From the cell containing the given text, extract its center point as (x, y) coordinate. 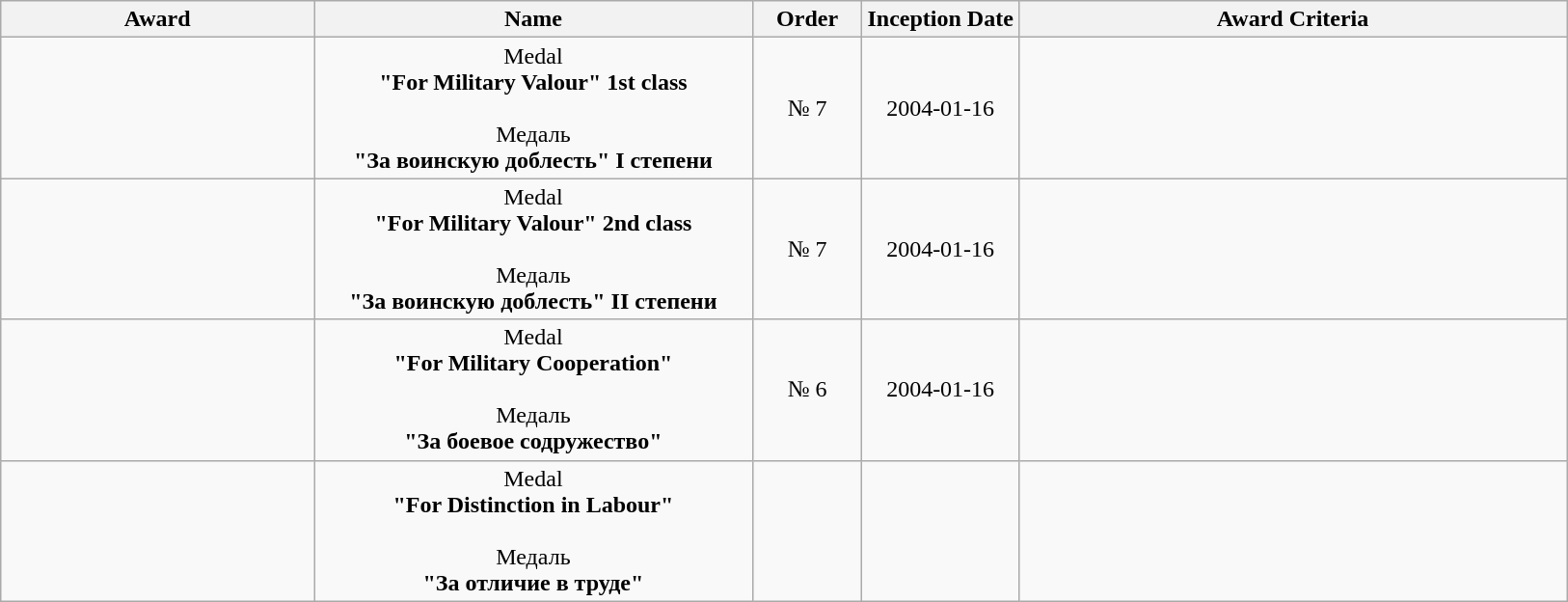
Medal"For Military Valour" 1st classМедаль"За воинскую доблесть" I степени (534, 108)
Name (534, 19)
Award (158, 19)
Medal"For Military Cooperation"Медаль"За боевое содружество" (534, 390)
Award Criteria (1292, 19)
Medal"For Distinction in Labour"Медаль"За отличие в труде" (534, 531)
Order (807, 19)
Medal"For Military Valour" 2nd classМедаль"За воинскую доблесть" II степени (534, 249)
№ 6 (807, 390)
Inception Date (940, 19)
